Identify which cell holds the provided text, then report its (X, Y) central coordinate. 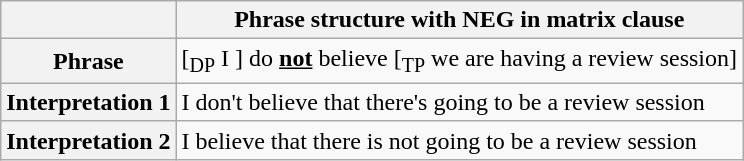
Interpretation 2 (88, 140)
I believe that there is not going to be a review session (459, 140)
Interpretation 1 (88, 102)
I don't believe that there's going to be a review session (459, 102)
Phrase structure with NEG in matrix clause (459, 20)
Phrase (88, 61)
[DP I ] do not believe [TP we are having a review session] (459, 61)
